Search for the cell housing the specified text and yield its [x, y] center coordinate. 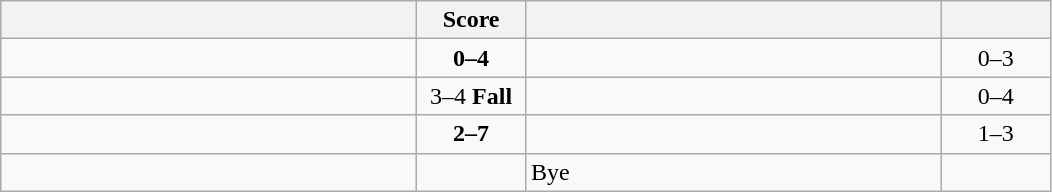
0–3 [996, 58]
1–3 [996, 134]
Score [472, 20]
3–4 Fall [472, 96]
2–7 [472, 134]
Bye [733, 172]
